For the text-containing cell, return its midpoint in (x, y) coordinate format. 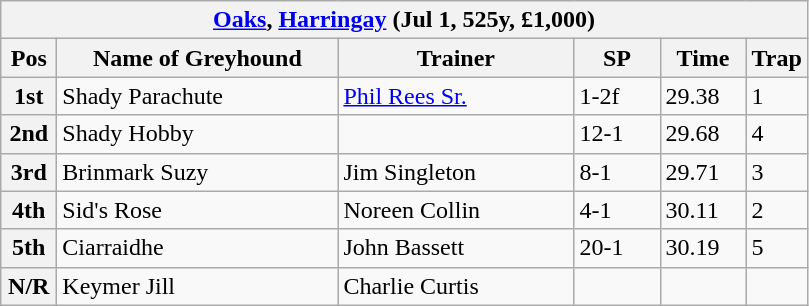
John Bassett (456, 248)
5th (29, 248)
30.11 (703, 210)
Pos (29, 58)
4th (29, 210)
Time (703, 58)
4 (776, 134)
Trap (776, 58)
12-1 (617, 134)
Shady Hobby (198, 134)
29.71 (703, 172)
Shady Parachute (198, 96)
1-2f (617, 96)
Jim Singleton (456, 172)
N/R (29, 286)
Trainer (456, 58)
SP (617, 58)
2 (776, 210)
5 (776, 248)
1 (776, 96)
8-1 (617, 172)
1st (29, 96)
Noreen Collin (456, 210)
29.38 (703, 96)
Phil Rees Sr. (456, 96)
Sid's Rose (198, 210)
Ciarraidhe (198, 248)
3rd (29, 172)
4-1 (617, 210)
Brinmark Suzy (198, 172)
20-1 (617, 248)
30.19 (703, 248)
Name of Greyhound (198, 58)
29.68 (703, 134)
Charlie Curtis (456, 286)
Keymer Jill (198, 286)
Oaks, Harringay (Jul 1, 525y, £1,000) (404, 20)
3 (776, 172)
2nd (29, 134)
